Extract the [X, Y] coordinate from the center of the cell holding the provided text.  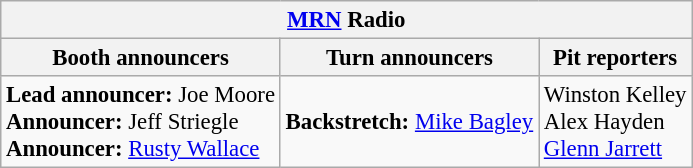
Lead announcer: Joe MooreAnnouncer: Jeff StriegleAnnouncer: Rusty Wallace [141, 122]
Winston KelleyAlex HaydenGlenn Jarrett [614, 122]
Backstretch: Mike Bagley [409, 122]
MRN Radio [346, 20]
Pit reporters [614, 58]
Turn announcers [409, 58]
Booth announcers [141, 58]
